Extract the (x, y) coordinate from the center of the cell holding the provided text.  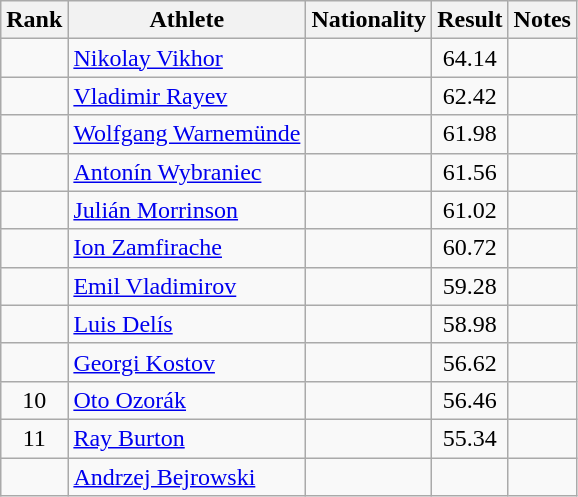
56.46 (470, 400)
58.98 (470, 324)
Emil Vladimirov (187, 286)
10 (34, 400)
55.34 (470, 438)
Vladimir Rayev (187, 96)
64.14 (470, 58)
11 (34, 438)
Result (470, 20)
Notes (542, 20)
Luis Delís (187, 324)
Rank (34, 20)
62.42 (470, 96)
56.62 (470, 362)
60.72 (470, 248)
Julián Morrinson (187, 210)
Wolfgang Warnemünde (187, 134)
Andrzej Bejrowski (187, 477)
61.98 (470, 134)
Ray Burton (187, 438)
Athlete (187, 20)
Antonín Wybraniec (187, 172)
Nationality (369, 20)
Georgi Kostov (187, 362)
59.28 (470, 286)
Nikolay Vikhor (187, 58)
Oto Ozorák (187, 400)
61.02 (470, 210)
61.56 (470, 172)
Ion Zamfirache (187, 248)
